For the text-containing cell, return its midpoint in (X, Y) coordinate format. 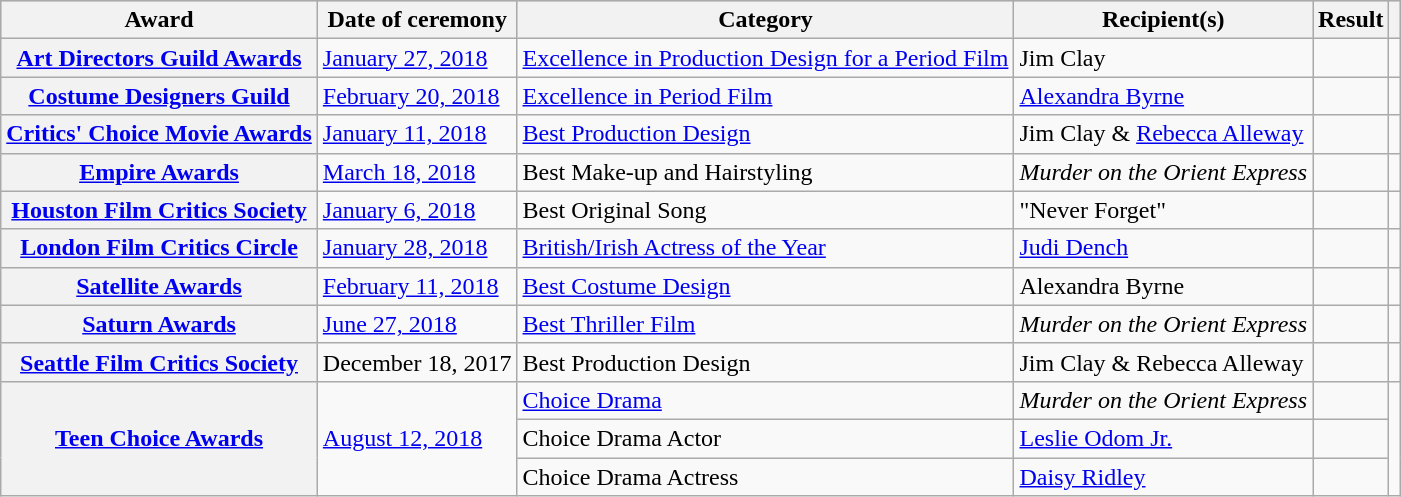
Date of ceremony (417, 20)
Art Directors Guild Awards (160, 58)
Category (766, 20)
Best Original Song (766, 210)
June 27, 2018 (417, 324)
February 20, 2018 (417, 96)
Excellence in Production Design for a Period Film (766, 58)
Result (1351, 20)
London Film Critics Circle (160, 248)
Best Costume Design (766, 286)
Satellite Awards (160, 286)
Judi Dench (1164, 248)
Choice Drama (766, 400)
Empire Awards (160, 172)
February 11, 2018 (417, 286)
Daisy Ridley (1164, 477)
December 18, 2017 (417, 362)
Recipient(s) (1164, 20)
August 12, 2018 (417, 438)
January 11, 2018 (417, 134)
"Never Forget" (1164, 210)
January 6, 2018 (417, 210)
Houston Film Critics Society (160, 210)
Excellence in Period Film (766, 96)
Saturn Awards (160, 324)
Choice Drama Actor (766, 438)
Leslie Odom Jr. (1164, 438)
Choice Drama Actress (766, 477)
Jim Clay (1164, 58)
March 18, 2018 (417, 172)
Best Thriller Film (766, 324)
Critics' Choice Movie Awards (160, 134)
Seattle Film Critics Society (160, 362)
Award (160, 20)
Best Make-up and Hairstyling (766, 172)
January 28, 2018 (417, 248)
January 27, 2018 (417, 58)
British/Irish Actress of the Year (766, 248)
Costume Designers Guild (160, 96)
Teen Choice Awards (160, 438)
